Return the [X, Y] coordinate for the center point of the cell that contains the specified text.  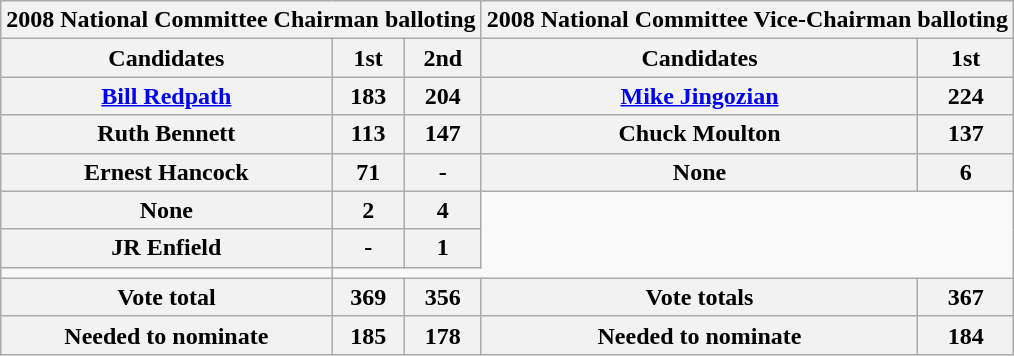
183 [368, 96]
JR Enfield [166, 248]
185 [368, 335]
Vote totals [700, 297]
184 [966, 335]
113 [368, 134]
Vote total [166, 297]
2nd [442, 58]
2008 National Committee Vice-Chairman balloting [747, 20]
2008 National Committee Chairman balloting [241, 20]
Ernest Hancock [166, 172]
137 [966, 134]
147 [442, 134]
224 [966, 96]
1 [442, 248]
6 [966, 172]
204 [442, 96]
Bill Redpath [166, 96]
71 [368, 172]
Mike Jingozian [700, 96]
178 [442, 335]
Chuck Moulton [700, 134]
Ruth Bennett [166, 134]
4 [442, 210]
369 [368, 297]
2 [368, 210]
367 [966, 297]
356 [442, 297]
